Return the [X, Y] coordinate for the center point of the cell that contains the specified text.  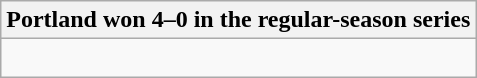
Portland won 4–0 in the regular-season series [238, 20]
